Search for the cell housing the specified text and yield its (X, Y) center coordinate. 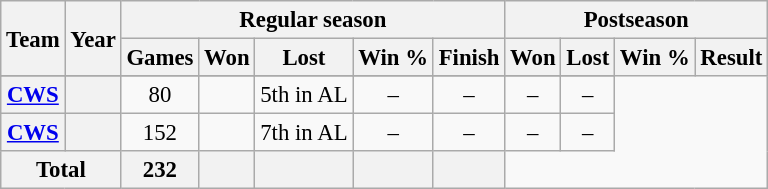
Postseason (636, 20)
Result (732, 58)
Total (61, 170)
Regular season (313, 20)
Year (93, 38)
Games (160, 58)
152 (160, 133)
80 (160, 95)
Team (33, 38)
232 (160, 170)
Finish (468, 58)
5th in AL (304, 95)
7th in AL (304, 133)
